Extract the [X, Y] coordinate from the center of the cell holding the provided text.  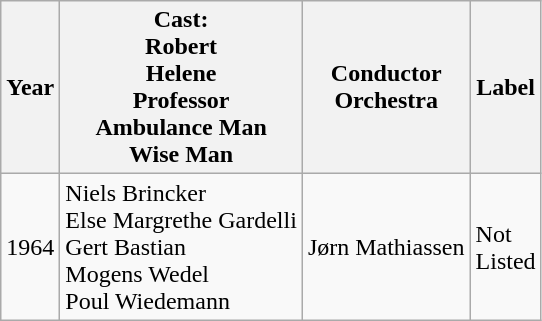
Jørn Mathiassen [386, 247]
Label [506, 88]
1964 [30, 247]
NotListed [506, 247]
ConductorOrchestra [386, 88]
Year [30, 88]
Cast:RobertHeleneProfessorAmbulance ManWise Man [182, 88]
Niels BrinckerElse Margrethe GardelliGert BastianMogens WedelPoul Wiedemann [182, 247]
